Return the (X, Y) coordinate for the center point of the cell that contains the specified text.  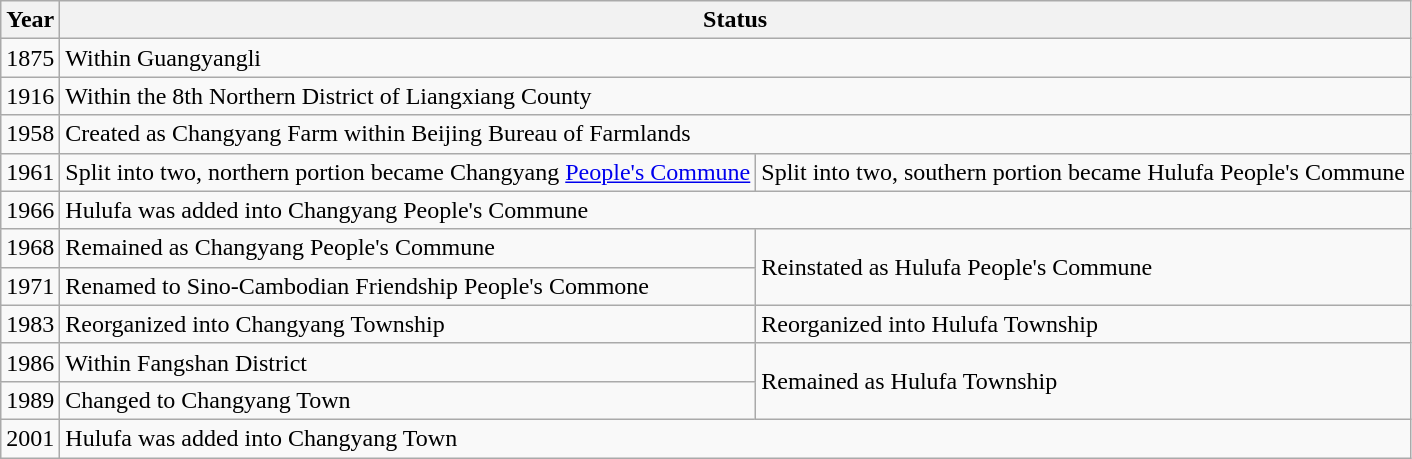
1983 (30, 324)
Reinstated as Hulufa People's Commune (1084, 267)
Year (30, 20)
Within the 8th Northern District of Liangxiang County (736, 96)
1966 (30, 210)
1986 (30, 362)
Within Guangyangli (736, 58)
Created as Changyang Farm within Beijing Bureau of Farmlands (736, 134)
Hulufa was added into Changyang People's Commune (736, 210)
Reorganized into Changyang Township (408, 324)
1971 (30, 286)
2001 (30, 438)
Remained as Hulufa Township (1084, 381)
Hulufa was added into Changyang Town (736, 438)
Split into two, northern portion became Changyang People's Commune (408, 172)
1968 (30, 248)
Remained as Changyang People's Commune (408, 248)
1958 (30, 134)
Changed to Changyang Town (408, 400)
1875 (30, 58)
Within Fangshan District (408, 362)
1916 (30, 96)
Split into two, southern portion became Hulufa People's Commune (1084, 172)
Renamed to Sino-Cambodian Friendship People's Commone (408, 286)
Reorganized into Hulufa Township (1084, 324)
1961 (30, 172)
1989 (30, 400)
Status (736, 20)
